Capture the cell that displays the provided text and extract its [X, Y] central coordinate. 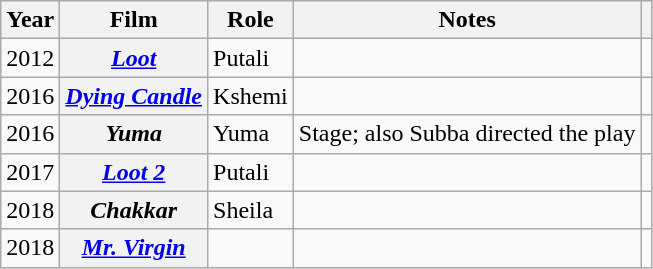
Kshemi [251, 96]
Film [134, 20]
Notes [467, 20]
Loot 2 [134, 172]
Stage; also Subba directed the play [467, 134]
2012 [30, 58]
Year [30, 20]
Loot [134, 58]
Chakkar [134, 210]
Mr. Virgin [134, 248]
Dying Candle [134, 96]
2017 [30, 172]
Sheila [251, 210]
Role [251, 20]
